Return (x, y) of the center of cell containing provided text 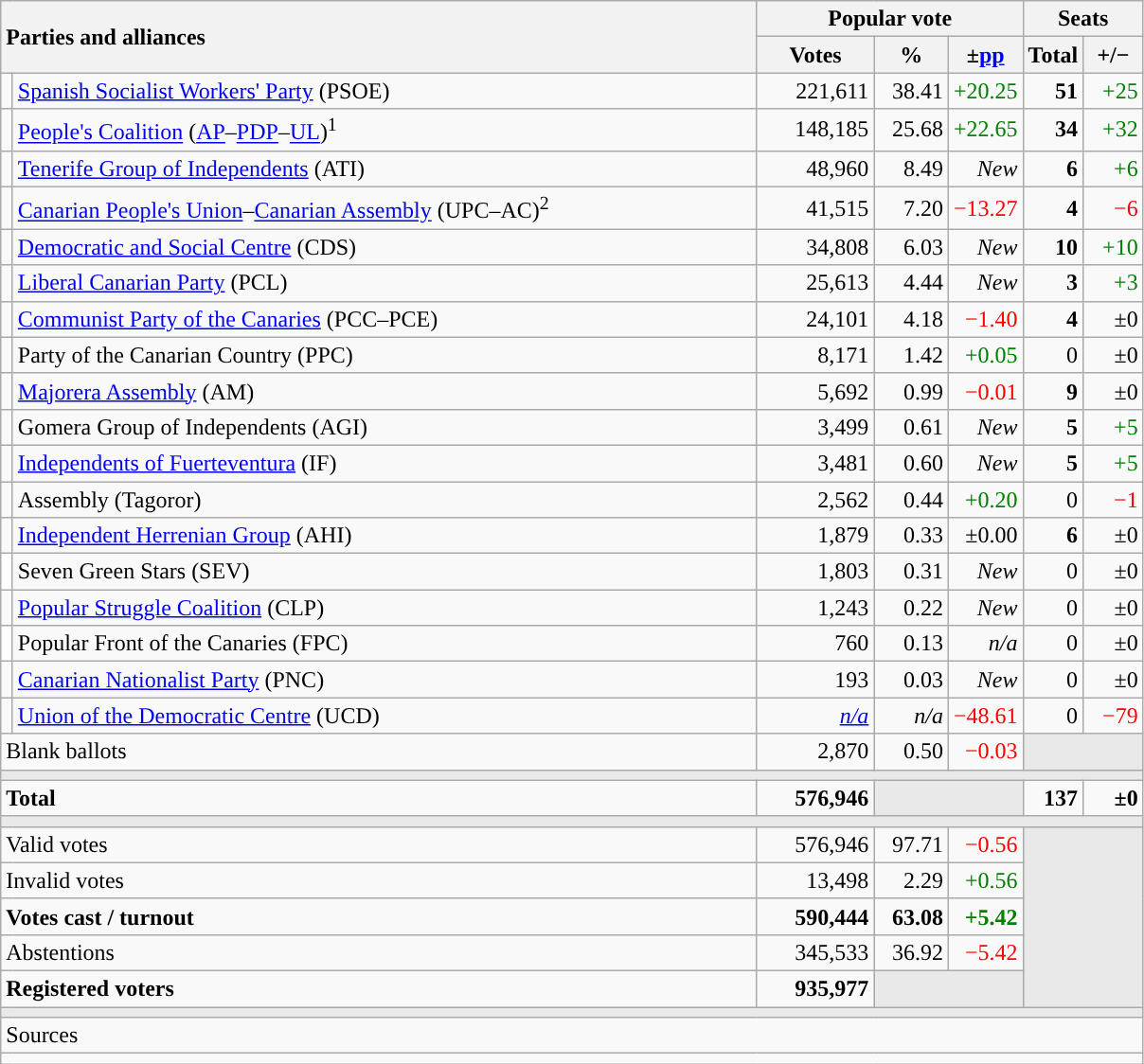
±pp (985, 55)
Blank ballots (379, 752)
8,171 (815, 355)
Independents of Fuerteventura (IF) (384, 463)
+22.65 (985, 131)
7.20 (911, 208)
0.22 (911, 608)
Abstentions (379, 952)
3 (1053, 283)
Party of the Canarian Country (PPC) (384, 355)
1,243 (815, 608)
9 (1053, 391)
Spanish Socialist Workers' Party (PSOE) (384, 91)
2.29 (911, 880)
3,481 (815, 463)
Canarian People's Union–Canarian Assembly (UPC–AC)2 (384, 208)
34 (1053, 131)
48,960 (815, 168)
Independent Herrenian Group (AHI) (384, 536)
Parties and alliances (379, 37)
−0.03 (985, 752)
25,613 (815, 283)
+20.25 (985, 91)
6.03 (911, 247)
Sources (572, 1036)
10 (1053, 247)
Gomera Group of Independents (AGI) (384, 427)
+10 (1114, 247)
0.60 (911, 463)
193 (815, 680)
−1 (1114, 500)
Communist Party of the Canaries (PCC–PCE) (384, 319)
Registered voters (379, 988)
38.41 (911, 91)
221,611 (815, 91)
1,803 (815, 572)
+0.56 (985, 880)
+0.05 (985, 355)
+3 (1114, 283)
Votes (815, 55)
24,101 (815, 319)
Tenerife Group of Independents (ATI) (384, 168)
0.31 (911, 572)
41,515 (815, 208)
+/− (1114, 55)
−6 (1114, 208)
Popular Struggle Coalition (CLP) (384, 608)
5,692 (815, 391)
−1.40 (985, 319)
People's Coalition (AP–PDP–UL)1 (384, 131)
4.18 (911, 319)
Votes cast / turnout (379, 916)
+25 (1114, 91)
97.71 (911, 844)
Assembly (Tagoror) (384, 500)
148,185 (815, 131)
Democratic and Social Centre (CDS) (384, 247)
2,870 (815, 752)
34,808 (815, 247)
36.92 (911, 952)
Popular vote (890, 19)
Popular Front of the Canaries (FPC) (384, 644)
Canarian Nationalist Party (PNC) (384, 680)
+0.20 (985, 500)
0.50 (911, 752)
Majorera Assembly (AM) (384, 391)
1,879 (815, 536)
−0.01 (985, 391)
63.08 (911, 916)
+32 (1114, 131)
345,533 (815, 952)
Union of the Democratic Centre (UCD) (384, 716)
25.68 (911, 131)
−79 (1114, 716)
Seats (1083, 19)
590,444 (815, 916)
−0.56 (985, 844)
Valid votes (379, 844)
+6 (1114, 168)
2,562 (815, 500)
0.13 (911, 644)
0.99 (911, 391)
−5.42 (985, 952)
8.49 (911, 168)
Liberal Canarian Party (PCL) (384, 283)
Seven Green Stars (SEV) (384, 572)
1.42 (911, 355)
51 (1053, 91)
0.61 (911, 427)
3,499 (815, 427)
0.03 (911, 680)
0.44 (911, 500)
935,977 (815, 988)
% (911, 55)
137 (1053, 798)
−13.27 (985, 208)
0.33 (911, 536)
±0.00 (985, 536)
760 (815, 644)
+5.42 (985, 916)
4.44 (911, 283)
13,498 (815, 880)
−48.61 (985, 716)
Invalid votes (379, 880)
